Return the [X, Y] coordinate for the center point of the cell that contains the specified text.  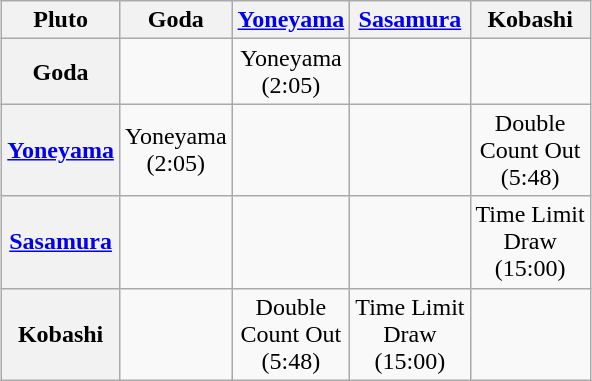
Pluto [61, 20]
